Identify which cell holds the provided text, then report its [x, y] central coordinate. 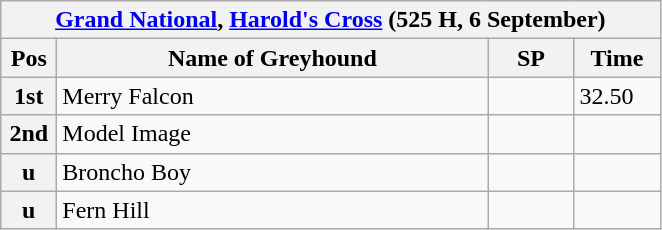
Merry Falcon [272, 96]
Broncho Boy [272, 172]
Pos [29, 58]
Name of Greyhound [272, 58]
Fern Hill [272, 210]
2nd [29, 134]
Grand National, Harold's Cross (525 H, 6 September) [330, 20]
Model Image [272, 134]
32.50 [617, 96]
Time [617, 58]
1st [29, 96]
SP [531, 58]
